For the text-containing cell, return its midpoint in [X, Y] coordinate format. 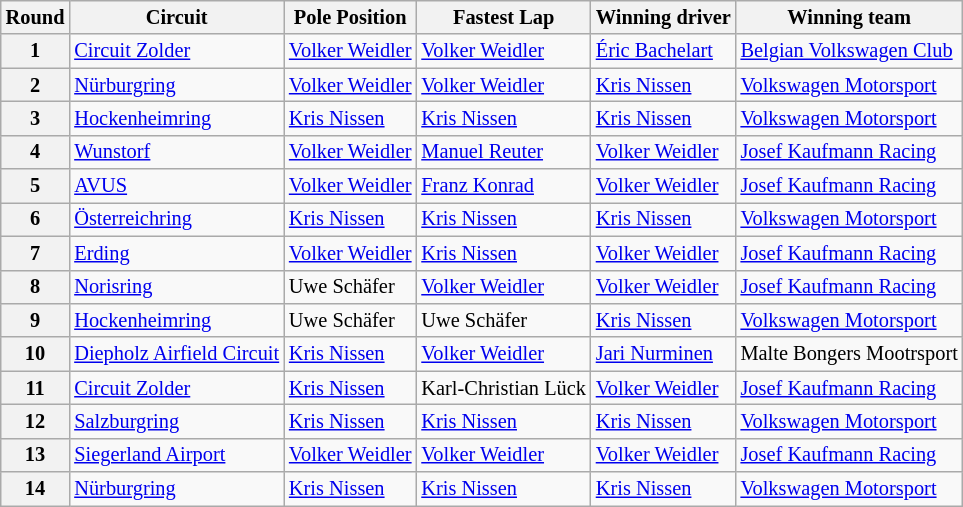
Erding [176, 253]
Pole Position [350, 17]
5 [36, 186]
Norisring [176, 287]
Belgian Volkswagen Club [850, 51]
1 [36, 51]
2 [36, 85]
Circuit [176, 17]
4 [36, 152]
Éric Bachelart [664, 51]
Round [36, 17]
Franz Konrad [503, 186]
3 [36, 118]
Siegerland Airport [176, 455]
Winning driver [664, 17]
8 [36, 287]
13 [36, 455]
Karl-Christian Lück [503, 388]
Wunstorf [176, 152]
9 [36, 320]
7 [36, 253]
Diepholz Airfield Circuit [176, 354]
Jari Nurminen [664, 354]
Malte Bongers Mootrsport [850, 354]
Winning team [850, 17]
11 [36, 388]
Fastest Lap [503, 17]
10 [36, 354]
AVUS [176, 186]
6 [36, 219]
Salzburgring [176, 421]
12 [36, 421]
Österreichring [176, 219]
Manuel Reuter [503, 152]
14 [36, 489]
